Output the (X, Y) coordinate of the center of the cell containing the given text.  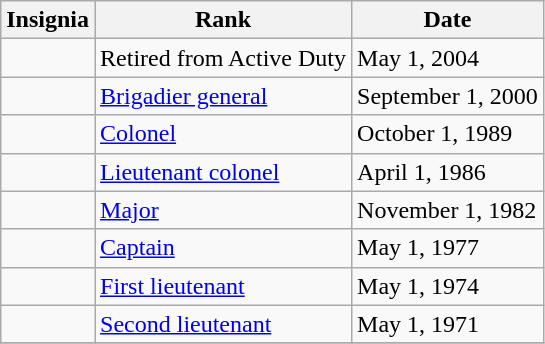
Retired from Active Duty (224, 58)
May 1, 1974 (448, 286)
Brigadier general (224, 96)
May 1, 1977 (448, 248)
April 1, 1986 (448, 172)
Captain (224, 248)
First lieutenant (224, 286)
November 1, 1982 (448, 210)
Second lieutenant (224, 324)
Date (448, 20)
Rank (224, 20)
October 1, 1989 (448, 134)
May 1, 1971 (448, 324)
May 1, 2004 (448, 58)
Lieutenant colonel (224, 172)
Insignia (48, 20)
September 1, 2000 (448, 96)
Colonel (224, 134)
Major (224, 210)
